For the text-containing cell, return its midpoint in (x, y) coordinate format. 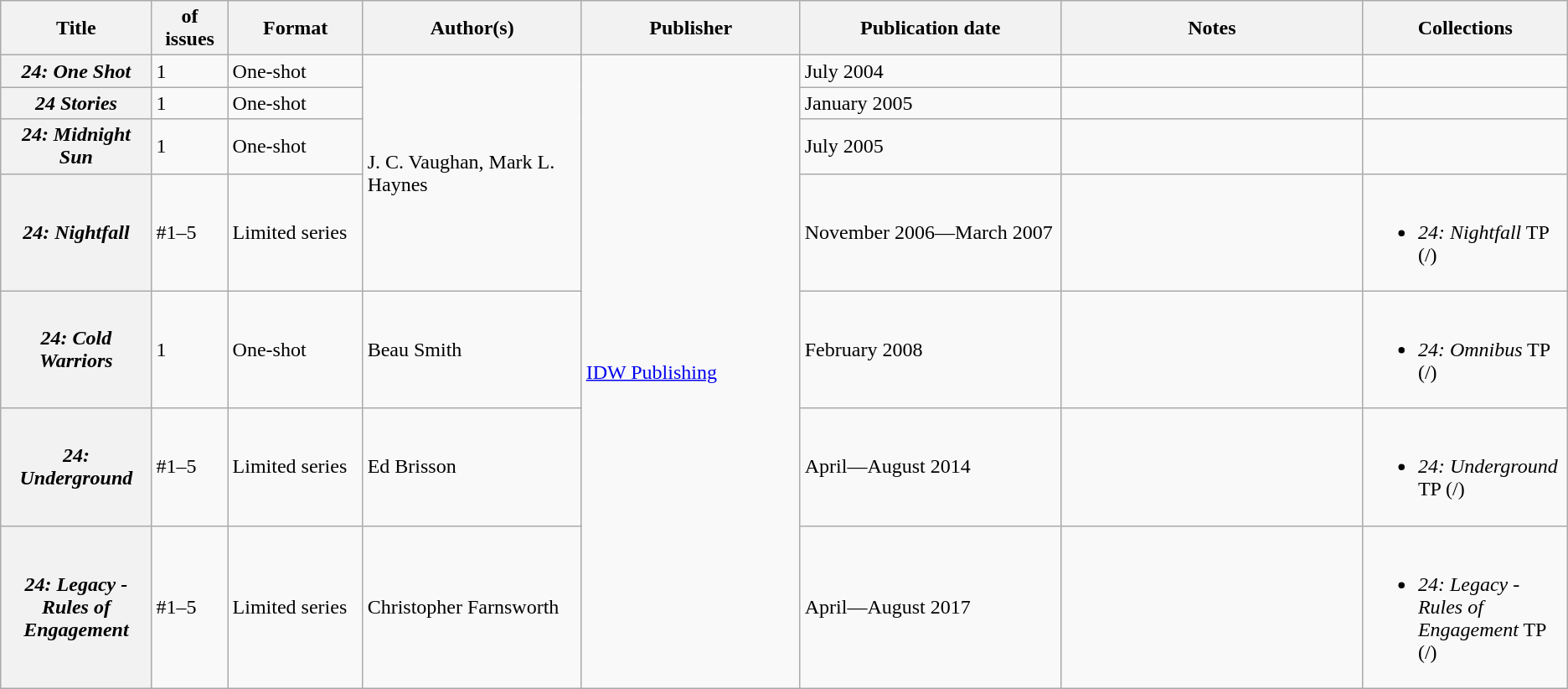
of issues (189, 28)
24 Stories (76, 103)
February 2008 (930, 350)
Title (76, 28)
24: Nightfall TP (/) (1465, 232)
Collections (1465, 28)
IDW Publishing (690, 372)
Ed Brisson (472, 467)
Format (295, 28)
24: Legacy - Rules of Engagement TP (/) (1465, 607)
Publication date (930, 28)
July 2005 (930, 146)
Beau Smith (472, 350)
April—August 2014 (930, 467)
Notes (1211, 28)
November 2006—March 2007 (930, 232)
July 2004 (930, 71)
24: Underground (76, 467)
April—August 2017 (930, 607)
Christopher Farnsworth (472, 607)
J. C. Vaughan, Mark L. Haynes (472, 173)
24: Omnibus TP (/) (1465, 350)
24: Nightfall (76, 232)
24: Cold Warriors (76, 350)
24: One Shot (76, 71)
24: Underground TP (/) (1465, 467)
Author(s) (472, 28)
24: Midnight Sun (76, 146)
24: Legacy - Rules of Engagement (76, 607)
January 2005 (930, 103)
Publisher (690, 28)
